For the text-containing cell, return its midpoint in [x, y] coordinate format. 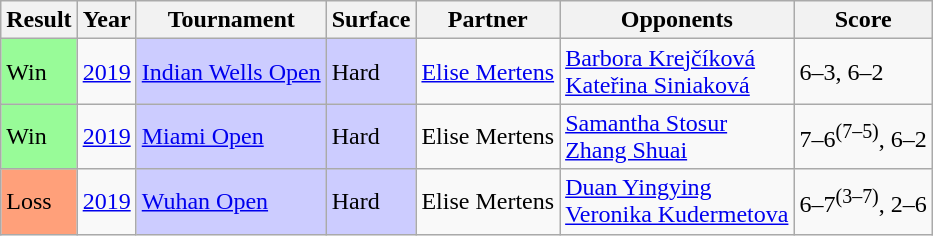
Duan Yingying Veronika Kudermetova [677, 202]
Tournament [231, 20]
6–3, 6–2 [863, 72]
Miami Open [231, 136]
Year [106, 20]
6–7(3–7), 2–6 [863, 202]
Result [39, 20]
Loss [39, 202]
Surface [371, 20]
7–6(7–5), 6–2 [863, 136]
Barbora Krejčíková Kateřina Siniaková [677, 72]
Opponents [677, 20]
Samantha Stosur Zhang Shuai [677, 136]
Partner [488, 20]
Indian Wells Open [231, 72]
Wuhan Open [231, 202]
Score [863, 20]
